Pinpoint the cell where the given text exists, returning its [x, y] midpoint coordinate. 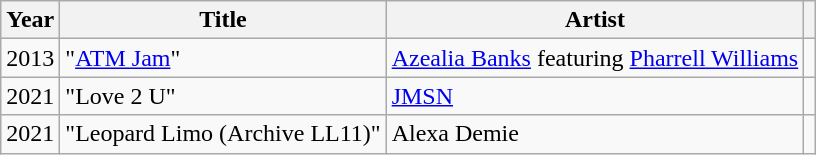
Azealia Banks featuring Pharrell Williams [595, 58]
JMSN [595, 96]
Artist [595, 20]
Alexa Demie [595, 134]
"Love 2 U" [223, 96]
"ATM Jam" [223, 58]
2013 [30, 58]
Year [30, 20]
Title [223, 20]
"Leopard Limo (Archive LL11)" [223, 134]
